Output the [X, Y] coordinate of the center of the cell containing the given text.  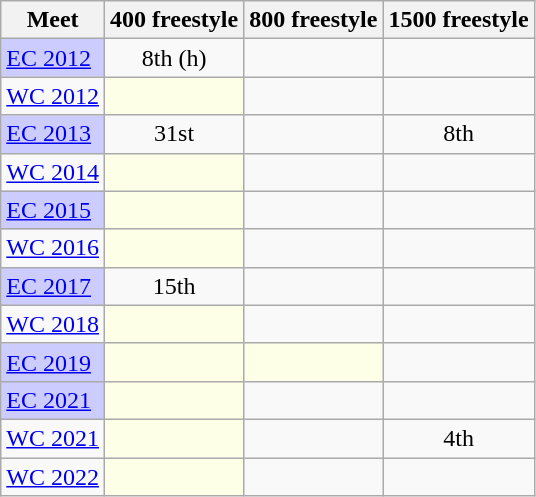
EC 2015 [53, 210]
WC 2016 [53, 248]
WC 2014 [53, 172]
EC 2012 [53, 58]
WC 2012 [53, 96]
15th [174, 286]
Meet [53, 20]
31st [174, 134]
EC 2017 [53, 286]
EC 2019 [53, 362]
400 freestyle [174, 20]
WC 2021 [53, 438]
4th [458, 438]
EC 2021 [53, 400]
WC 2018 [53, 324]
8th [458, 134]
8th (h) [174, 58]
EC 2013 [53, 134]
WC 2022 [53, 477]
800 freestyle [314, 20]
1500 freestyle [458, 20]
